Locate the cell with the specified text and output its [x, y] center coordinate. 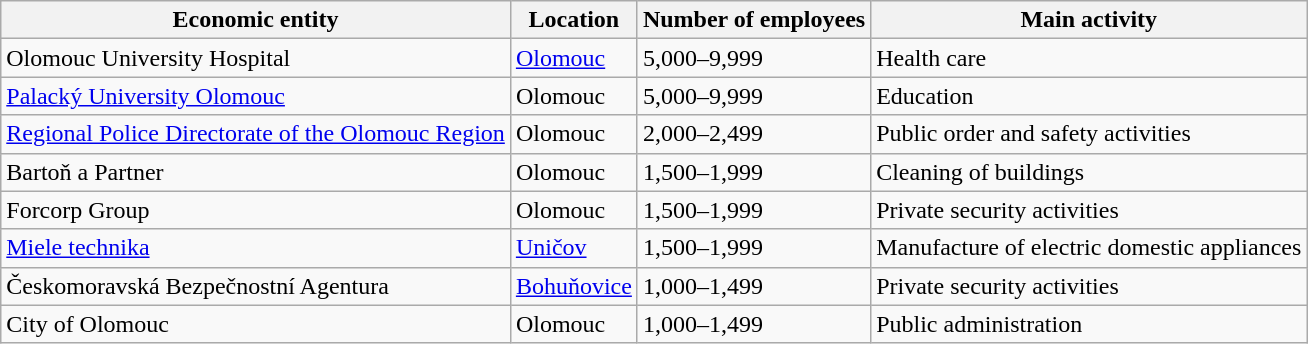
Public administration [1089, 324]
Manufacture of electric domestic appliances [1089, 248]
Palacký University Olomouc [256, 96]
Cleaning of buildings [1089, 172]
Number of employees [754, 20]
Public order and safety activities [1089, 134]
2,000–2,499 [754, 134]
Českomoravská Bezpečnostní Agentura [256, 286]
Regional Police Directorate of the Olomouc Region [256, 134]
Bartoň a Partner [256, 172]
Olomouc University Hospital [256, 58]
Location [574, 20]
Health care [1089, 58]
Economic entity [256, 20]
Miele technika [256, 248]
Main activity [1089, 20]
Bohuňovice [574, 286]
City of Olomouc [256, 324]
Education [1089, 96]
Uničov [574, 248]
Forcorp Group [256, 210]
